Extract the (x, y) coordinate from the center of the cell holding the provided text.  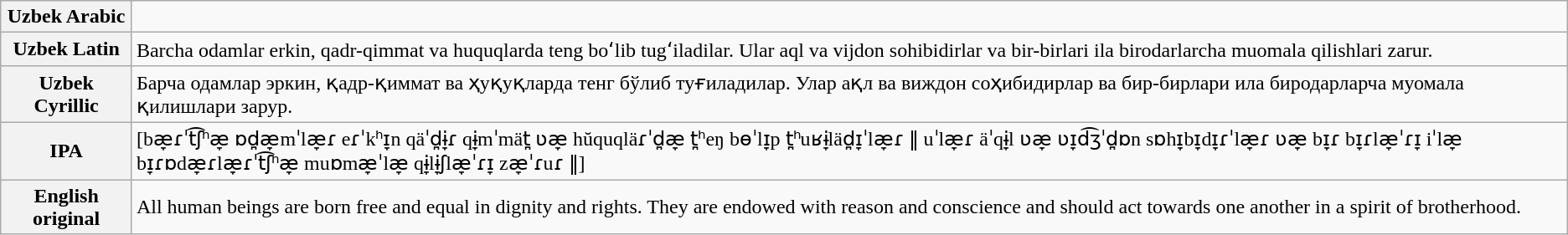
English original (67, 206)
IPA (67, 151)
Uzbek Latin (67, 49)
Uzbek Arabic (67, 17)
Uzbek Cyrillic (67, 94)
